Determine the [X, Y] coordinate at the center of the cell enclosing the given text.  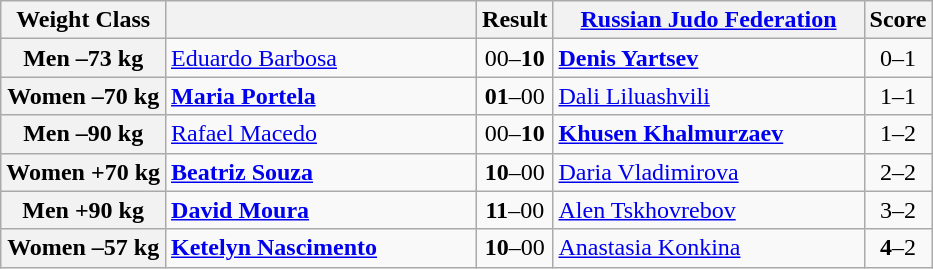
Khusen Khalmurzaev [708, 134]
Ketelyn Nascimento [322, 248]
Denis Yartsev [708, 58]
Men –73 kg [84, 58]
Men +90 kg [84, 210]
David Moura [322, 210]
11–00 [515, 210]
Anastasia Konkina [708, 248]
Rafael Macedo [322, 134]
0–1 [898, 58]
Women –70 kg [84, 96]
01–00 [515, 96]
Alen Tskhovrebov [708, 210]
Dali Liluashvili [708, 96]
Men –90 kg [84, 134]
Maria Portela [322, 96]
Result [515, 20]
4–2 [898, 248]
Women –57 kg [84, 248]
Weight Class [84, 20]
Russian Judo Federation [708, 20]
Women +70 kg [84, 172]
1–1 [898, 96]
2–2 [898, 172]
3–2 [898, 210]
1–2 [898, 134]
Eduardo Barbosa [322, 58]
Daria Vladimirova [708, 172]
Beatriz Souza [322, 172]
Score [898, 20]
